Pinpoint the cell where the given text exists, returning its [x, y] midpoint coordinate. 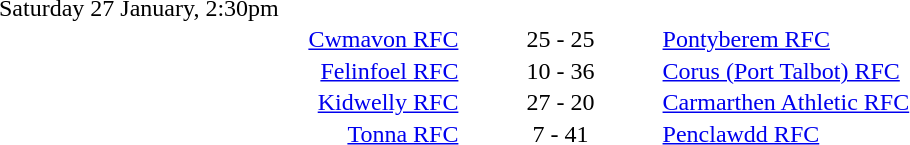
27 - 20 [560, 103]
25 - 25 [560, 39]
10 - 36 [560, 71]
